Determine the [x, y] coordinate at the center of the cell enclosing the given text.  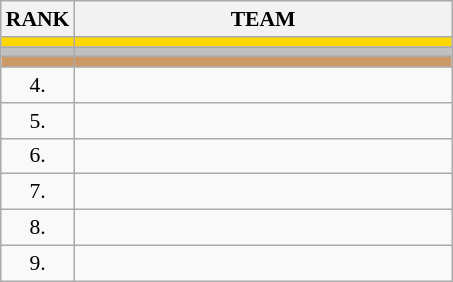
5. [38, 121]
7. [38, 192]
4. [38, 85]
9. [38, 263]
RANK [38, 19]
TEAM [262, 19]
8. [38, 228]
6. [38, 156]
